Find where the given text appears and provide that cell's center as (x, y) coordinate. 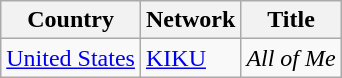
United States (71, 58)
KIKU (190, 58)
Country (71, 20)
All of Me (291, 58)
Title (291, 20)
Network (190, 20)
